Search for the cell housing the specified text and yield its [X, Y] center coordinate. 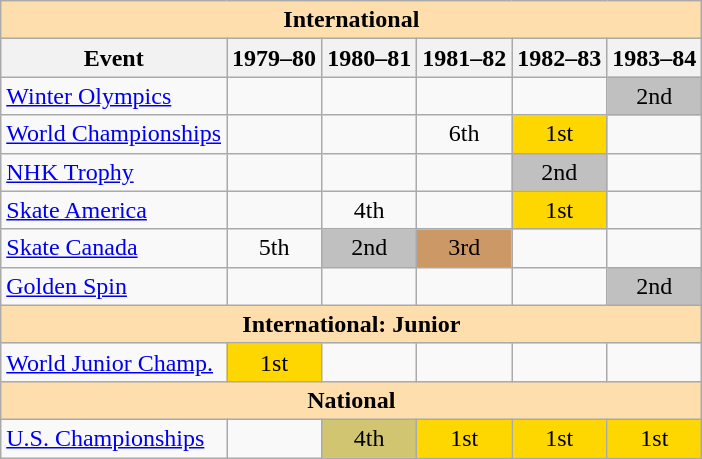
International: Junior [352, 324]
1980–81 [370, 58]
Winter Olympics [114, 96]
World Championships [114, 134]
Event [114, 58]
U.S. Championships [114, 438]
1981–82 [464, 58]
3rd [464, 248]
National [352, 400]
International [352, 20]
1983–84 [654, 58]
World Junior Champ. [114, 362]
1982–83 [560, 58]
NHK Trophy [114, 172]
Skate Canada [114, 248]
Skate America [114, 210]
1979–80 [274, 58]
5th [274, 248]
Golden Spin [114, 286]
6th [464, 134]
